For the text-containing cell, return its midpoint in (x, y) coordinate format. 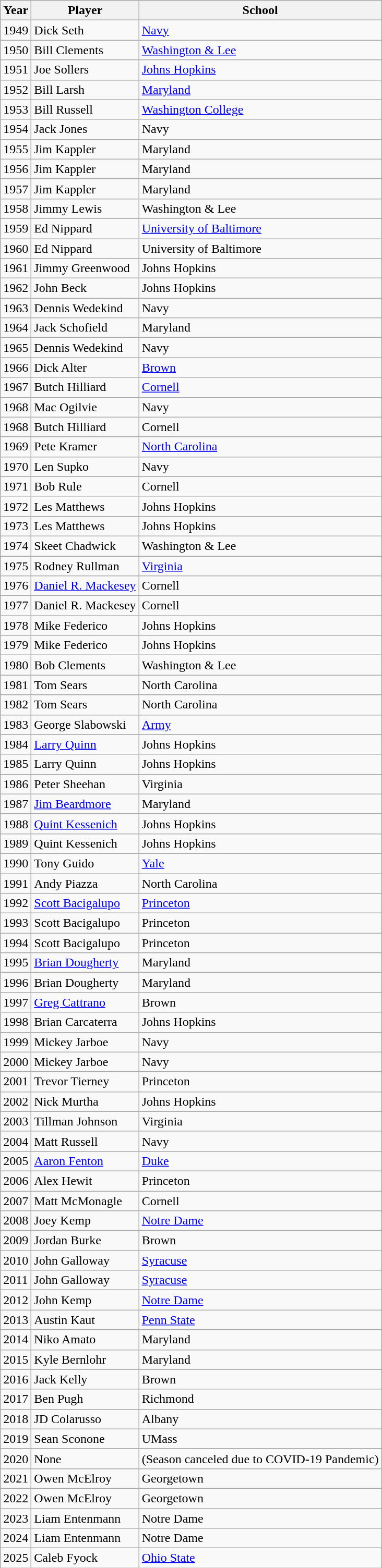
1977 (16, 606)
JD Colarusso (85, 1419)
1981 (16, 685)
Jack Jones (85, 129)
1987 (16, 804)
Aaron Fenton (85, 1161)
1994 (16, 943)
2000 (16, 1062)
Caleb Fyock (85, 1558)
1971 (16, 486)
Army (260, 725)
Duke (260, 1161)
2022 (16, 1498)
1995 (16, 963)
Greg Cattrano (85, 1002)
Albany (260, 1419)
Matt McMonagle (85, 1200)
2016 (16, 1379)
1984 (16, 744)
Mac Ogilvie (85, 407)
Ben Pugh (85, 1399)
Joe Sollers (85, 70)
Player (85, 10)
Bill Russell (85, 109)
Jim Beardmore (85, 804)
Sean Sconone (85, 1439)
1960 (16, 249)
1956 (16, 169)
2017 (16, 1399)
Joey Kemp (85, 1221)
Trevor Tierney (85, 1082)
1993 (16, 923)
1965 (16, 348)
Penn State (260, 1320)
Kyle Bernlohr (85, 1359)
Tillman Johnson (85, 1121)
2019 (16, 1439)
2003 (16, 1121)
1990 (16, 863)
1959 (16, 228)
2023 (16, 1518)
1949 (16, 30)
1967 (16, 387)
2001 (16, 1082)
Bob Rule (85, 486)
1991 (16, 884)
Nick Murtha (85, 1101)
Yale (260, 863)
Len Supko (85, 467)
1992 (16, 903)
1999 (16, 1042)
1970 (16, 467)
1986 (16, 784)
Jimmy Greenwood (85, 268)
1954 (16, 129)
1988 (16, 824)
1985 (16, 764)
2002 (16, 1101)
Richmond (260, 1399)
1964 (16, 328)
Washington College (260, 109)
Bob Clements (85, 665)
1957 (16, 189)
2009 (16, 1241)
George Slabowski (85, 725)
2008 (16, 1221)
2015 (16, 1359)
Dick Seth (85, 30)
Bill Clements (85, 50)
1951 (16, 70)
Brian Carcaterra (85, 1022)
1961 (16, 268)
2010 (16, 1260)
Year (16, 10)
John Kemp (85, 1300)
2011 (16, 1280)
1974 (16, 546)
Jimmy Lewis (85, 209)
Austin Kaut (85, 1320)
UMass (260, 1439)
1997 (16, 1002)
1950 (16, 50)
2021 (16, 1478)
1973 (16, 526)
(Season canceled due to COVID-19 Pandemic) (260, 1459)
Niko Amato (85, 1340)
1969 (16, 447)
Ohio State (260, 1558)
2013 (16, 1320)
2004 (16, 1141)
1980 (16, 665)
Rodney Rullman (85, 566)
2012 (16, 1300)
1975 (16, 566)
1952 (16, 90)
School (260, 10)
None (85, 1459)
1996 (16, 983)
2007 (16, 1200)
1998 (16, 1022)
Alex Hewit (85, 1181)
2018 (16, 1419)
2005 (16, 1161)
2025 (16, 1558)
Dick Alter (85, 367)
1963 (16, 308)
Bill Larsh (85, 90)
1966 (16, 367)
John Beck (85, 288)
2024 (16, 1538)
1953 (16, 109)
Matt Russell (85, 1141)
Jordan Burke (85, 1241)
1958 (16, 209)
1962 (16, 288)
1978 (16, 626)
Pete Kramer (85, 447)
1989 (16, 843)
2020 (16, 1459)
2006 (16, 1181)
1979 (16, 645)
Jack Kelly (85, 1379)
1976 (16, 586)
2014 (16, 1340)
Andy Piazza (85, 884)
Skeet Chadwick (85, 546)
1983 (16, 725)
1972 (16, 506)
Tony Guido (85, 863)
Jack Schofield (85, 328)
Peter Sheehan (85, 784)
1982 (16, 705)
1955 (16, 149)
